Identify which cell holds the provided text, then report its [x, y] central coordinate. 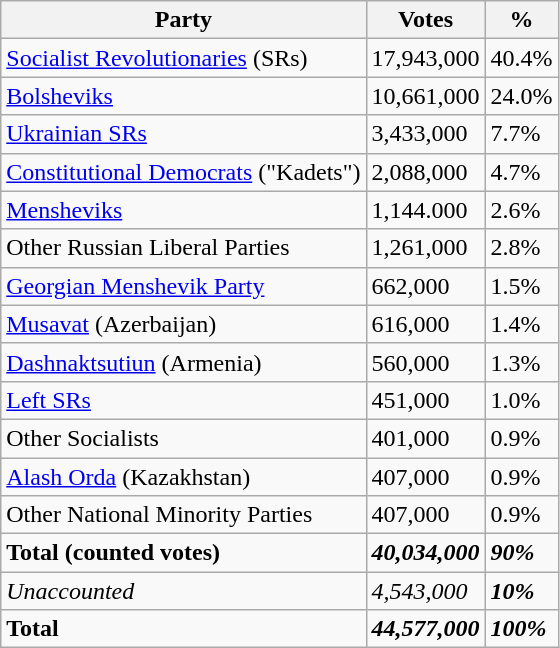
662,000 [426, 286]
100% [522, 629]
1.3% [522, 362]
7.7% [522, 134]
40.4% [522, 58]
3,433,000 [426, 134]
Other Socialists [184, 438]
4,543,000 [426, 591]
Total (counted votes) [184, 553]
10% [522, 591]
10,661,000 [426, 96]
Georgian Menshevik Party [184, 286]
1.4% [522, 324]
17,943,000 [426, 58]
Musavat (Azerbaijan) [184, 324]
Constitutional Democrats ("Kadets") [184, 172]
1.0% [522, 400]
2.8% [522, 248]
Socialist Revolutionaries (SRs) [184, 58]
% [522, 20]
Votes [426, 20]
560,000 [426, 362]
Bolsheviks [184, 96]
Dashnaktsutiun (Armenia) [184, 362]
Other Russian Liberal Parties [184, 248]
Unaccounted [184, 591]
Ukrainian SRs [184, 134]
2,088,000 [426, 172]
451,000 [426, 400]
Alash Orda (Kazakhstan) [184, 477]
401,000 [426, 438]
1,261,000 [426, 248]
2.6% [522, 210]
Total [184, 629]
24.0% [522, 96]
616,000 [426, 324]
90% [522, 553]
Other National Minority Parties [184, 515]
1,144.000 [426, 210]
Mensheviks [184, 210]
1.5% [522, 286]
Left SRs [184, 400]
Party [184, 20]
40,034,000 [426, 553]
4.7% [522, 172]
44,577,000 [426, 629]
